For the text-containing cell, return its midpoint in [X, Y] coordinate format. 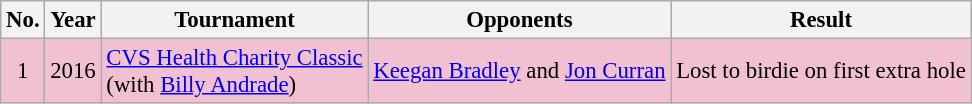
Lost to birdie on first extra hole [821, 72]
1 [23, 72]
2016 [73, 72]
Keegan Bradley and Jon Curran [520, 72]
No. [23, 20]
Tournament [234, 20]
Result [821, 20]
Year [73, 20]
CVS Health Charity Classic(with Billy Andrade) [234, 72]
Opponents [520, 20]
